Return the [x, y] coordinate for the center point of the cell that contains the specified text.  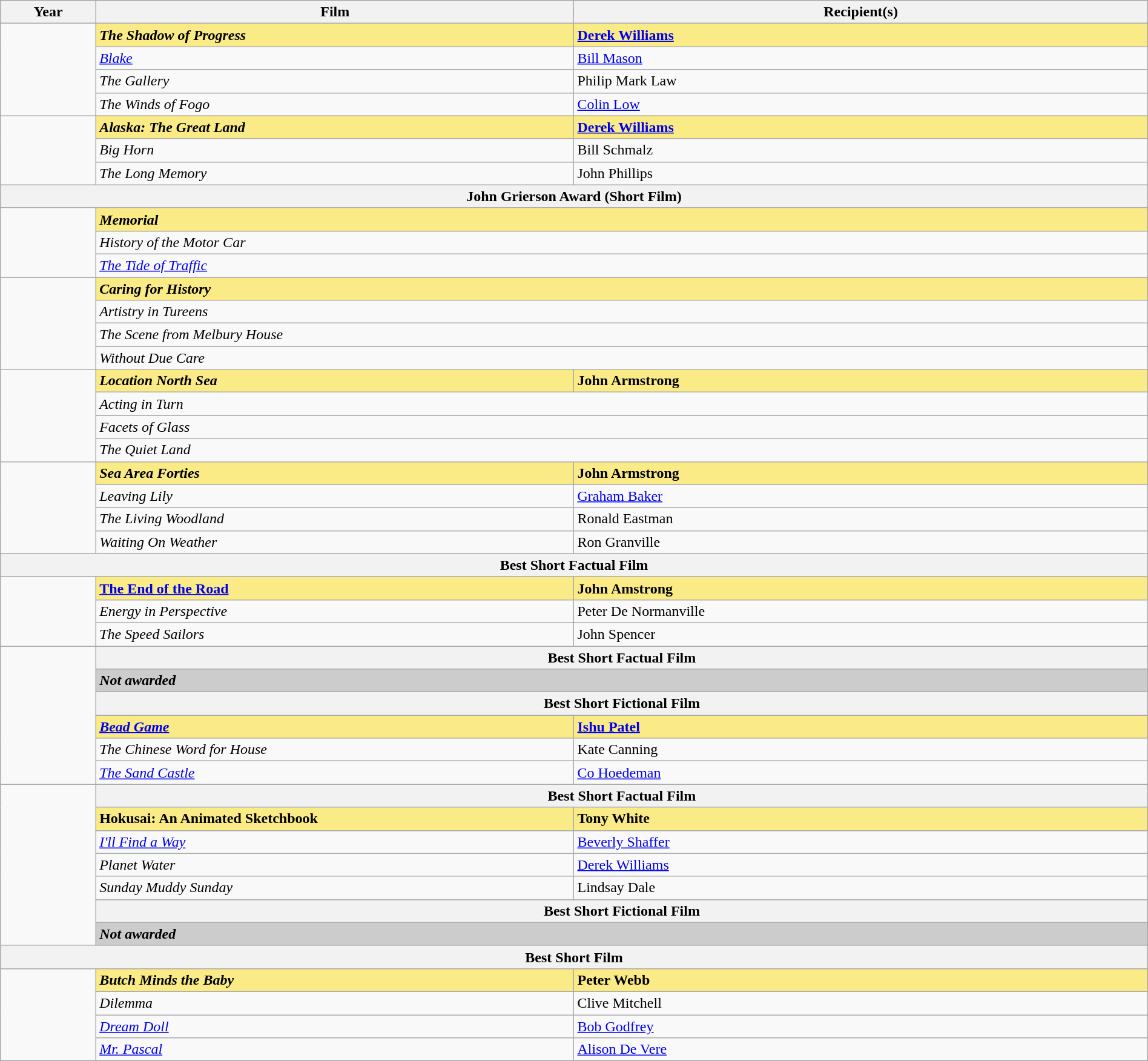
The Speed Sailors [335, 634]
Sea Area Forties [335, 473]
Kate Canning [861, 750]
History of the Motor Car [622, 242]
Big Horn [335, 150]
Leaving Lily [335, 496]
John Phillips [861, 173]
Energy in Perspective [335, 611]
Co Hoedeman [861, 773]
The Scene from Melbury House [622, 335]
Memorial [622, 219]
I'll Find a Way [335, 842]
The Shadow of Progress [335, 35]
The Living Woodland [335, 519]
Hokusai: An Animated Sketchbook [335, 819]
Alison De Vere [861, 1049]
Film [335, 12]
Clive Mitchell [861, 1003]
Beverly Shaffer [861, 842]
The Sand Castle [335, 773]
Peter Webb [861, 980]
Butch Minds the Baby [335, 980]
Ron Granville [861, 542]
Dilemma [335, 1003]
The Chinese Word for House [335, 750]
Blake [335, 58]
Bill Mason [861, 58]
Planet Water [335, 865]
Lindsay Dale [861, 888]
Without Due Care [622, 358]
Graham Baker [861, 496]
Philip Mark Law [861, 81]
Sunday Muddy Sunday [335, 888]
Mr. Pascal [335, 1049]
Facets of Glass [622, 427]
Bill Schmalz [861, 150]
Artistry in Tureens [622, 312]
Best Short Film [574, 957]
Colin Low [861, 104]
The End of the Road [335, 588]
Bob Godfrey [861, 1026]
Year [48, 12]
John Spencer [861, 634]
Location North Sea [335, 381]
Bead Game [335, 727]
The Tide of Traffic [622, 265]
Waiting On Weather [335, 542]
John Grierson Award (Short Film) [574, 196]
Dream Doll [335, 1026]
The Winds of Fogo [335, 104]
Ishu Patel [861, 727]
Ronald Eastman [861, 519]
Caring for History [622, 289]
Tony White [861, 819]
Alaska: The Great Land [335, 127]
The Gallery [335, 81]
Recipient(s) [861, 12]
The Long Memory [335, 173]
The Quiet Land [622, 450]
John Amstrong [861, 588]
Peter De Normanville [861, 611]
Acting in Turn [622, 404]
